From the cell containing the given text, extract its center point as [X, Y] coordinate. 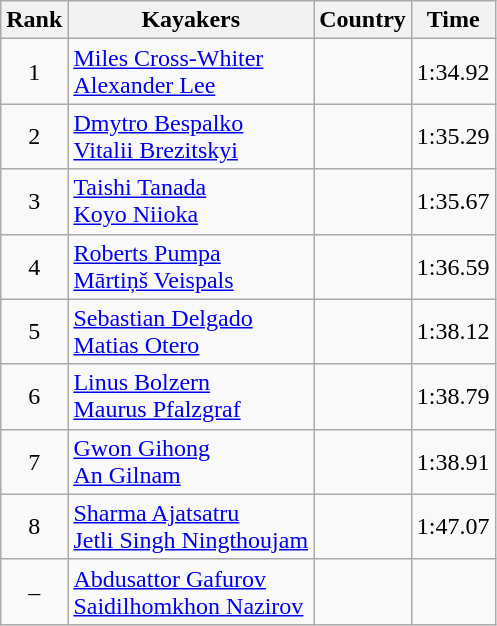
6 [34, 396]
Time [453, 20]
7 [34, 462]
4 [34, 266]
Miles Cross-WhiterAlexander Lee [191, 72]
1:35.29 [453, 136]
1:47.07 [453, 526]
Taishi TanadaKoyo Niioka [191, 202]
3 [34, 202]
Rank [34, 20]
Abdusattor GafurovSaidilhomkhon Nazirov [191, 592]
1:38.79 [453, 396]
1 [34, 72]
Roberts PumpaMārtiņš Veispals [191, 266]
Kayakers [191, 20]
2 [34, 136]
1:34.92 [453, 72]
1:35.67 [453, 202]
1:38.12 [453, 332]
1:38.91 [453, 462]
Dmytro BespalkoVitalii Brezitskyi [191, 136]
1:36.59 [453, 266]
Country [363, 20]
5 [34, 332]
Sharma AjatsatruJetli Singh Ningthoujam [191, 526]
Gwon GihongAn Gilnam [191, 462]
Linus BolzernMaurus Pfalzgraf [191, 396]
Sebastian DelgadoMatias Otero [191, 332]
– [34, 592]
8 [34, 526]
